Extract the (X, Y) coordinate from the center of the cell holding the provided text.  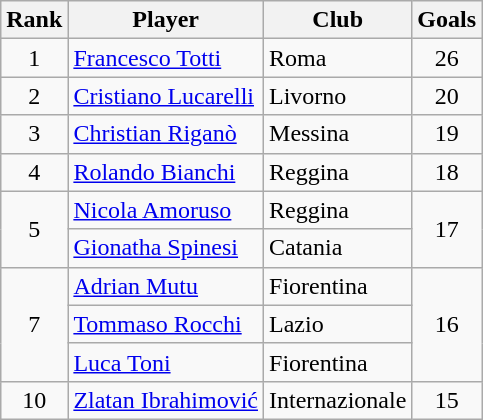
Christian Riganò (166, 134)
Lazio (338, 324)
Zlatan Ibrahimović (166, 400)
26 (447, 58)
19 (447, 134)
Adrian Mutu (166, 286)
1 (34, 58)
20 (447, 96)
7 (34, 324)
Gionatha Spinesi (166, 248)
4 (34, 172)
3 (34, 134)
Tommaso Rocchi (166, 324)
Player (166, 20)
15 (447, 400)
Internazionale (338, 400)
17 (447, 229)
Nicola Amoruso (166, 210)
Goals (447, 20)
2 (34, 96)
Catania (338, 248)
Club (338, 20)
16 (447, 324)
Cristiano Lucarelli (166, 96)
18 (447, 172)
5 (34, 229)
10 (34, 400)
Rank (34, 20)
Francesco Totti (166, 58)
Luca Toni (166, 362)
Rolando Bianchi (166, 172)
Messina (338, 134)
Livorno (338, 96)
Roma (338, 58)
